Pinpoint the cell where the given text exists, returning its (X, Y) midpoint coordinate. 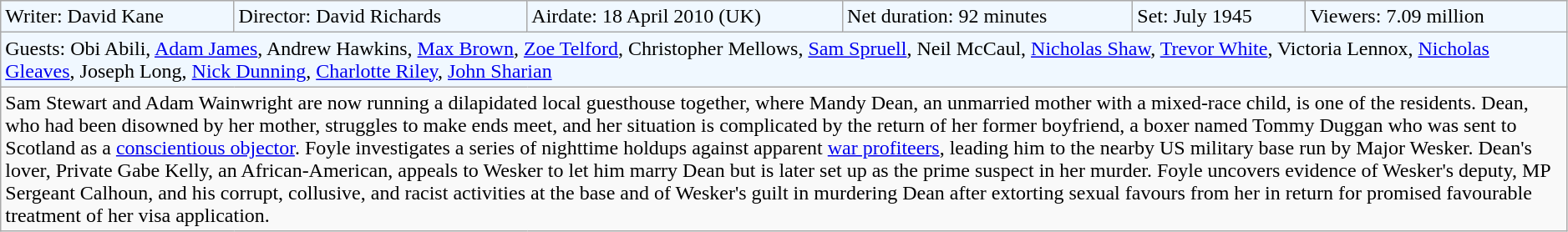
Net duration: 92 minutes (987, 17)
Set: July 1945 (1220, 17)
Writer: David Kane (117, 17)
Airdate: 18 April 2010 (UK) (685, 17)
Viewers: 7.09 million (1437, 17)
Director: David Richards (381, 17)
